Determine the [x, y] coordinate at the center of the cell enclosing the given text.  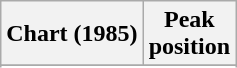
Peakposition [189, 34]
Chart (1985) [72, 34]
